Find where the given text appears and provide that cell's center as [X, Y] coordinate. 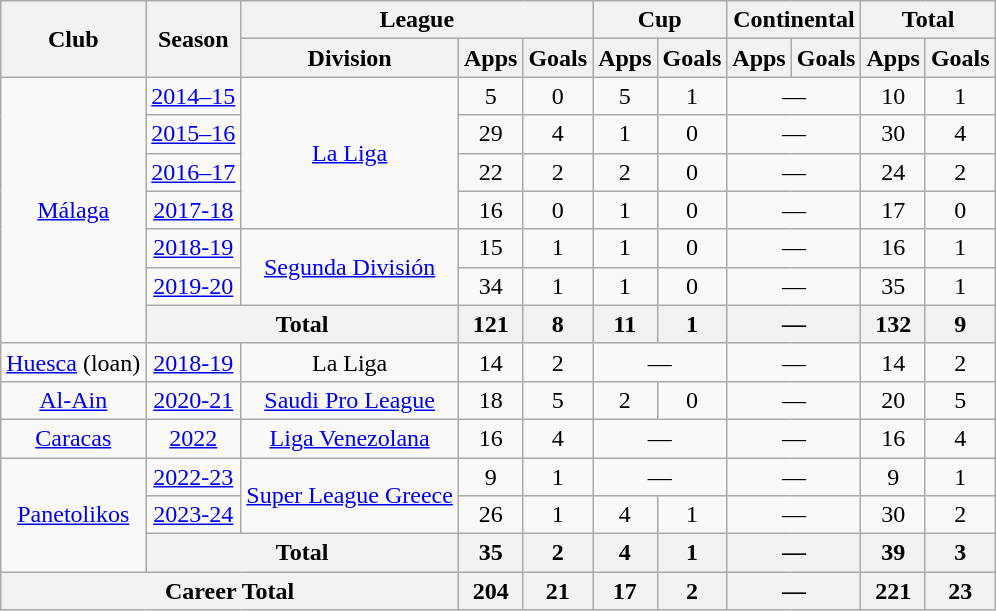
Segunda División [350, 267]
2019-20 [194, 286]
League [417, 20]
2020-21 [194, 400]
2016–17 [194, 172]
121 [490, 324]
3 [960, 553]
204 [490, 591]
2017-18 [194, 210]
15 [490, 248]
Season [194, 39]
Super League Greece [350, 496]
2023-24 [194, 515]
22 [490, 172]
20 [893, 400]
11 [625, 324]
2015–16 [194, 134]
2014–15 [194, 96]
39 [893, 553]
Cup [660, 20]
21 [558, 591]
23 [960, 591]
Panetolikos [74, 515]
Al-Ain [74, 400]
Saudi Pro League [350, 400]
18 [490, 400]
Málaga [74, 210]
29 [490, 134]
10 [893, 96]
Liga Venezolana [350, 438]
24 [893, 172]
Continental [794, 20]
Caracas [74, 438]
Career Total [230, 591]
2022-23 [194, 477]
Division [350, 58]
8 [558, 324]
221 [893, 591]
132 [893, 324]
34 [490, 286]
26 [490, 515]
Club [74, 39]
2022 [194, 438]
Huesca (loan) [74, 362]
